Locate the cell with the specified text and output its (x, y) center coordinate. 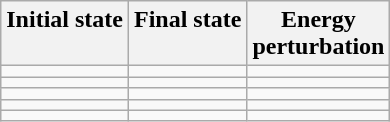
Energy perturbation (318, 34)
Initial state (65, 34)
Final state (187, 34)
